Return [X, Y] of the center of cell containing provided text 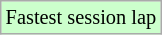
Fastest session lap [81, 17]
